From the cell containing the given text, extract its center point as (X, Y) coordinate. 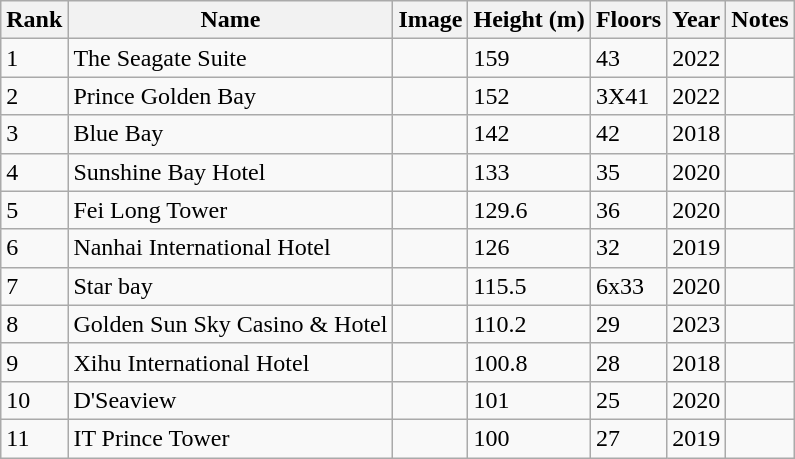
2023 (696, 324)
Star bay (230, 286)
43 (628, 58)
Notes (760, 20)
32 (628, 248)
3X41 (628, 96)
Golden Sun Sky Casino & Hotel (230, 324)
Name (230, 20)
6 (34, 248)
8 (34, 324)
152 (529, 96)
Prince Golden Bay (230, 96)
42 (628, 134)
100.8 (529, 362)
Floors (628, 20)
9 (34, 362)
Xihu International Hotel (230, 362)
3 (34, 134)
129.6 (529, 210)
10 (34, 400)
28 (628, 362)
11 (34, 438)
142 (529, 134)
D'Seaview (230, 400)
27 (628, 438)
1 (34, 58)
5 (34, 210)
Nanhai International Hotel (230, 248)
The Seagate Suite (230, 58)
7 (34, 286)
35 (628, 172)
Year (696, 20)
110.2 (529, 324)
Image (430, 20)
Blue Bay (230, 134)
126 (529, 248)
4 (34, 172)
115.5 (529, 286)
Fei Long Tower (230, 210)
Sunshine Bay Hotel (230, 172)
36 (628, 210)
133 (529, 172)
Rank (34, 20)
Height (m) (529, 20)
2 (34, 96)
159 (529, 58)
101 (529, 400)
IT Prince Tower (230, 438)
100 (529, 438)
6x33 (628, 286)
25 (628, 400)
29 (628, 324)
